Provide the (X, Y) coordinate of the cell's center where the given text is located.  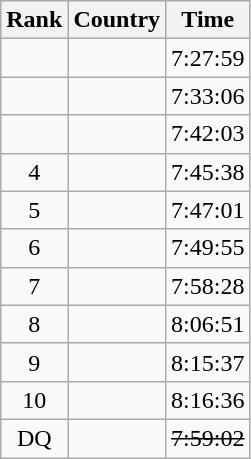
10 (34, 400)
Country (117, 20)
7:58:28 (208, 286)
7:45:38 (208, 172)
7:49:55 (208, 248)
8:15:37 (208, 362)
6 (34, 248)
Time (208, 20)
7:42:03 (208, 134)
7:47:01 (208, 210)
7:33:06 (208, 96)
7:59:02 (208, 438)
5 (34, 210)
Rank (34, 20)
7 (34, 286)
7:27:59 (208, 58)
8 (34, 324)
9 (34, 362)
4 (34, 172)
DQ (34, 438)
8:16:36 (208, 400)
8:06:51 (208, 324)
